Return the (X, Y) coordinate for the center point of the cell that contains the specified text.  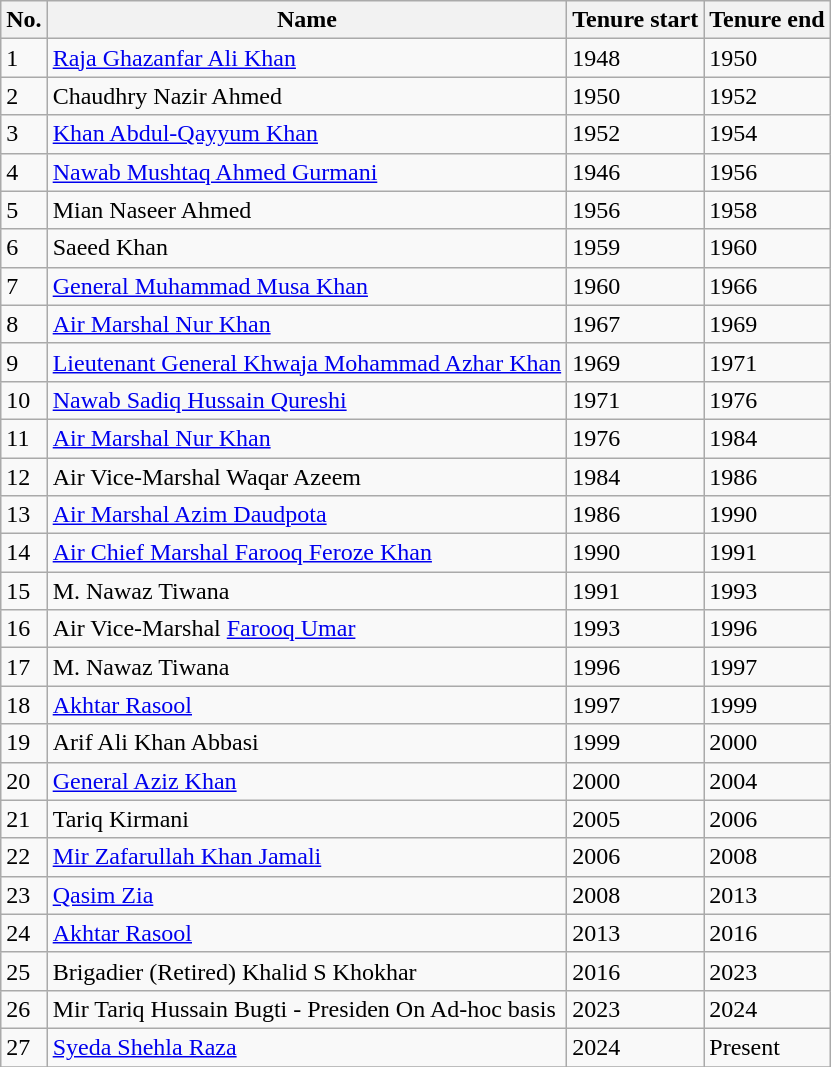
Present (767, 1047)
1946 (636, 172)
Air Chief Marshal Farooq Feroze Khan (307, 553)
Saeed Khan (307, 248)
5 (24, 210)
Arif Ali Khan Abbasi (307, 743)
Air Vice-Marshal Waqar Azeem (307, 477)
Air Marshal Azim Daudpota (307, 515)
Khan Abdul-Qayyum Khan (307, 134)
23 (24, 895)
Tariq Kirmani (307, 819)
Syeda Shehla Raza (307, 1047)
27 (24, 1047)
Qasim Zia (307, 895)
15 (24, 591)
14 (24, 553)
3 (24, 134)
Mir Tariq Hussain Bugti - Presiden On Ad-hoc basis (307, 1009)
1958 (767, 210)
24 (24, 933)
Name (307, 20)
1948 (636, 58)
17 (24, 667)
1954 (767, 134)
19 (24, 743)
General Muhammad Musa Khan (307, 286)
2 (24, 96)
Air Vice-Marshal Farooq Umar (307, 629)
Chaudhry Nazir Ahmed (307, 96)
Tenure start (636, 20)
Lieutenant General Khwaja Mohammad Azhar Khan (307, 362)
Nawab Mushtaq Ahmed Gurmani (307, 172)
Nawab Sadiq Hussain Qureshi (307, 400)
1959 (636, 248)
21 (24, 819)
10 (24, 400)
22 (24, 857)
26 (24, 1009)
Raja Ghazanfar Ali Khan (307, 58)
2004 (767, 781)
6 (24, 248)
20 (24, 781)
16 (24, 629)
12 (24, 477)
8 (24, 324)
1 (24, 58)
Mir Zafarullah Khan Jamali (307, 857)
1966 (767, 286)
9 (24, 362)
13 (24, 515)
Tenure end (767, 20)
4 (24, 172)
7 (24, 286)
Brigadier (Retired) Khalid S Khokhar (307, 971)
11 (24, 438)
25 (24, 971)
Mian Naseer Ahmed (307, 210)
General Aziz Khan (307, 781)
No. (24, 20)
2005 (636, 819)
18 (24, 705)
1967 (636, 324)
